From the cell containing the given text, extract its center point as (x, y) coordinate. 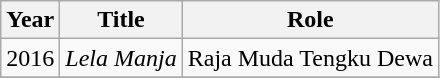
2016 (30, 58)
Title (121, 20)
Year (30, 20)
Raja Muda Tengku Dewa (310, 58)
Lela Manja (121, 58)
Role (310, 20)
